Provide the [x, y] coordinate of the cell's center where the given text is located.  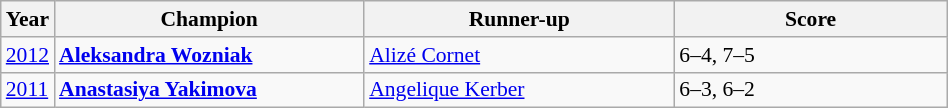
2011 [28, 90]
Alizé Cornet [519, 55]
6–3, 6–2 [810, 90]
Champion [209, 19]
Anastasiya Yakimova [209, 90]
Angelique Kerber [519, 90]
2012 [28, 55]
6–4, 7–5 [810, 55]
Runner-up [519, 19]
Score [810, 19]
Year [28, 19]
Aleksandra Wozniak [209, 55]
